Locate the cell with the specified text and output its (x, y) center coordinate. 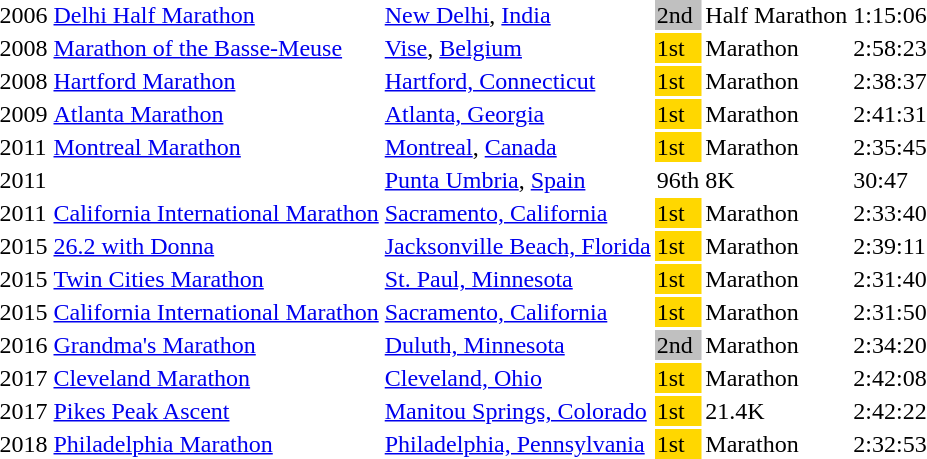
Hartford Marathon (216, 81)
Marathon of the Basse-Meuse (216, 48)
Philadelphia Marathon (216, 444)
Punta Umbria, Spain (518, 180)
26.2 with Donna (216, 246)
Atlanta, Georgia (518, 114)
Jacksonville Beach, Florida (518, 246)
Montreal, Canada (518, 147)
8K (776, 180)
Cleveland, Ohio (518, 378)
Grandma's Marathon (216, 345)
Duluth, Minnesota (518, 345)
Hartford, Connecticut (518, 81)
Cleveland Marathon (216, 378)
St. Paul, Minnesota (518, 279)
Delhi Half Marathon (216, 15)
Atlanta Marathon (216, 114)
Twin Cities Marathon (216, 279)
Half Marathon (776, 15)
Pikes Peak Ascent (216, 411)
21.4K (776, 411)
Vise, Belgium (518, 48)
Philadelphia, Pennsylvania (518, 444)
96th (678, 180)
Manitou Springs, Colorado (518, 411)
New Delhi, India (518, 15)
Montreal Marathon (216, 147)
